Return the [X, Y] coordinate for the center point of the cell that contains the specified text.  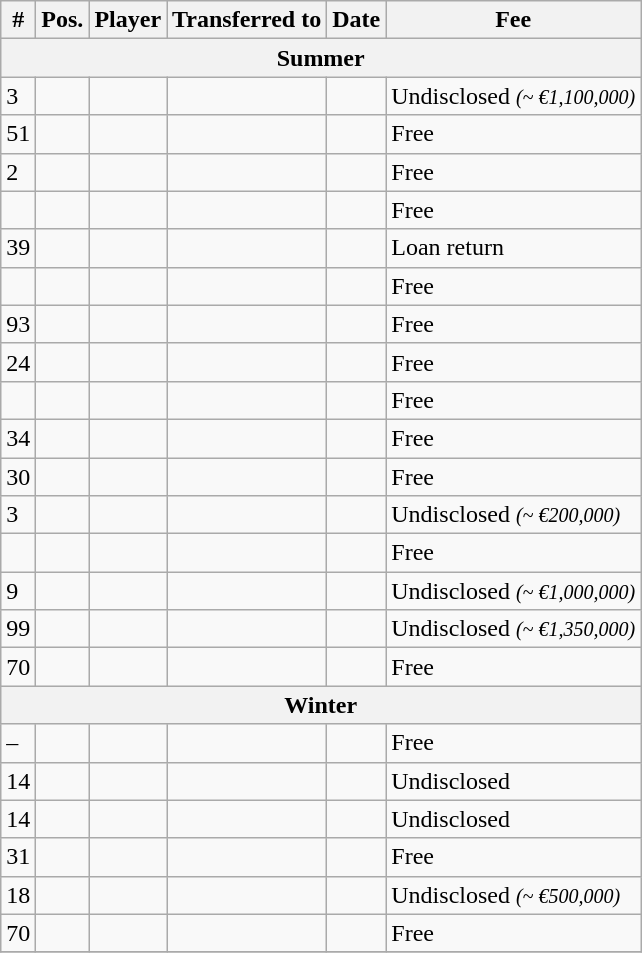
Fee [514, 20]
51 [18, 134]
Summer [321, 58]
9 [18, 591]
Loan return [514, 248]
Date [356, 20]
2 [18, 172]
39 [18, 248]
34 [18, 438]
Undisclosed (~ €1,350,000) [514, 629]
24 [18, 362]
99 [18, 629]
Player [128, 20]
30 [18, 477]
93 [18, 324]
Undisclosed (~ €200,000) [514, 515]
Winter [321, 705]
Undisclosed (~ €1,100,000) [514, 96]
– [18, 743]
# [18, 20]
18 [18, 895]
31 [18, 857]
Pos. [62, 20]
Undisclosed (~ €500,000) [514, 895]
Undisclosed (~ €1,000,000) [514, 591]
Transferred to [247, 20]
